Scan for the cell matching the given text and deliver its (x, y) coordinate at center. 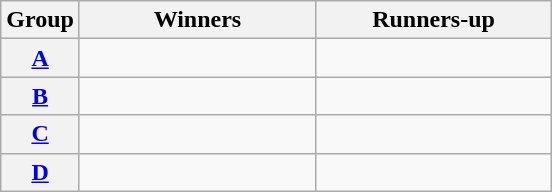
A (40, 58)
B (40, 96)
Runners-up (433, 20)
C (40, 134)
Winners (197, 20)
Group (40, 20)
D (40, 172)
